For the text-containing cell, return its midpoint in (x, y) coordinate format. 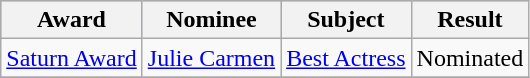
Nominated (470, 58)
Subject (346, 20)
Nominee (211, 20)
Best Actress (346, 58)
Result (470, 20)
Julie Carmen (211, 58)
Saturn Award (72, 58)
Award (72, 20)
